Return the (X, Y) coordinate for the center point of the cell that contains the specified text.  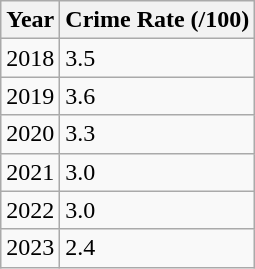
Crime Rate (/100) (158, 20)
3.3 (158, 134)
2021 (30, 172)
2022 (30, 210)
2019 (30, 96)
2.4 (158, 248)
3.5 (158, 58)
2018 (30, 58)
3.6 (158, 96)
Year (30, 20)
2020 (30, 134)
2023 (30, 248)
